Find where the given text appears and provide that cell's center as (X, Y) coordinate. 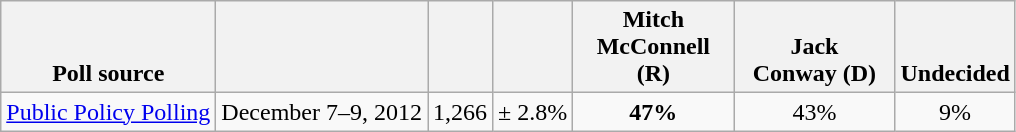
47% (654, 112)
Public Policy Polling (108, 112)
1,266 (460, 112)
Poll source (108, 47)
Undecided (955, 47)
JackConway (D) (814, 47)
9% (955, 112)
December 7–9, 2012 (322, 112)
MitchMcConnell (R) (654, 47)
43% (814, 112)
± 2.8% (533, 112)
